Find where the given text appears and provide that cell's center as (x, y) coordinate. 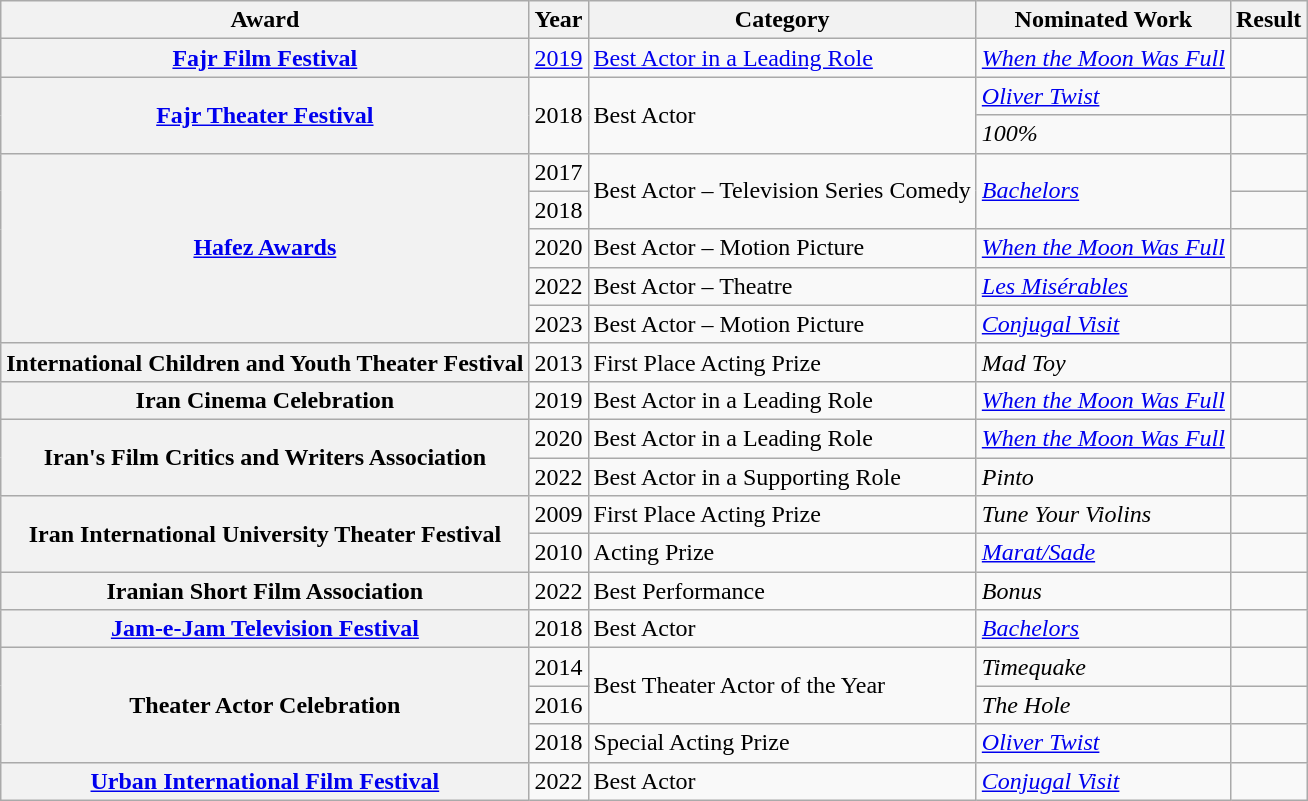
Best Actor – Television Series Comedy (782, 191)
Jam-e-Jam Television Festival (265, 629)
International Children and Youth Theater Festival (265, 362)
Best Theater Actor of the Year (782, 686)
2023 (558, 324)
Marat/Sade (1103, 553)
Tune Your Violins (1103, 515)
Iran Cinema Celebration (265, 400)
Hafez Awards (265, 248)
Pinto (1103, 477)
Urban International Film Festival (265, 781)
Iranian Short Film Association (265, 591)
Fajr Theater Festival (265, 115)
Les Misérables (1103, 286)
Result (1268, 20)
2010 (558, 553)
2009 (558, 515)
The Hole (1103, 705)
Iran's Film Critics and Writers Association (265, 457)
Theater Actor Celebration (265, 705)
2013 (558, 362)
Year (558, 20)
Award (265, 20)
Category (782, 20)
Best Actor – Theatre (782, 286)
Mad Toy (1103, 362)
Best Performance (782, 591)
2017 (558, 172)
Iran International University Theater Festival (265, 534)
100% (1103, 134)
Special Acting Prize (782, 743)
Best Actor in a Supporting Role (782, 477)
Nominated Work (1103, 20)
Acting Prize (782, 553)
Fajr Film Festival (265, 58)
2016 (558, 705)
Bonus (1103, 591)
2014 (558, 667)
Timequake (1103, 667)
